Identify which cell holds the provided text, then report its (x, y) central coordinate. 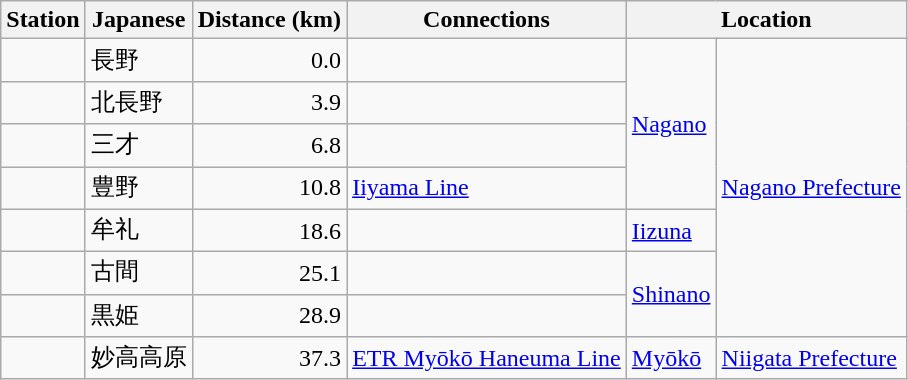
Iiyama Line (487, 188)
Station (43, 20)
Nagano (671, 124)
三才 (138, 146)
黒姫 (138, 316)
Connections (487, 20)
Iizuna (671, 230)
牟礼 (138, 230)
0.0 (269, 60)
10.8 (269, 188)
3.9 (269, 102)
Japanese (138, 20)
北長野 (138, 102)
28.9 (269, 316)
Location (766, 20)
Nagano Prefecture (811, 188)
ETR Myōkō Haneuma Line (487, 358)
古間 (138, 274)
豊野 (138, 188)
Niigata Prefecture (811, 358)
37.3 (269, 358)
18.6 (269, 230)
長野 (138, 60)
25.1 (269, 274)
Distance (km) (269, 20)
Myōkō (671, 358)
6.8 (269, 146)
妙高高原 (138, 358)
Shinano (671, 294)
